Return the [x, y] coordinate for the center point of the cell that contains the specified text.  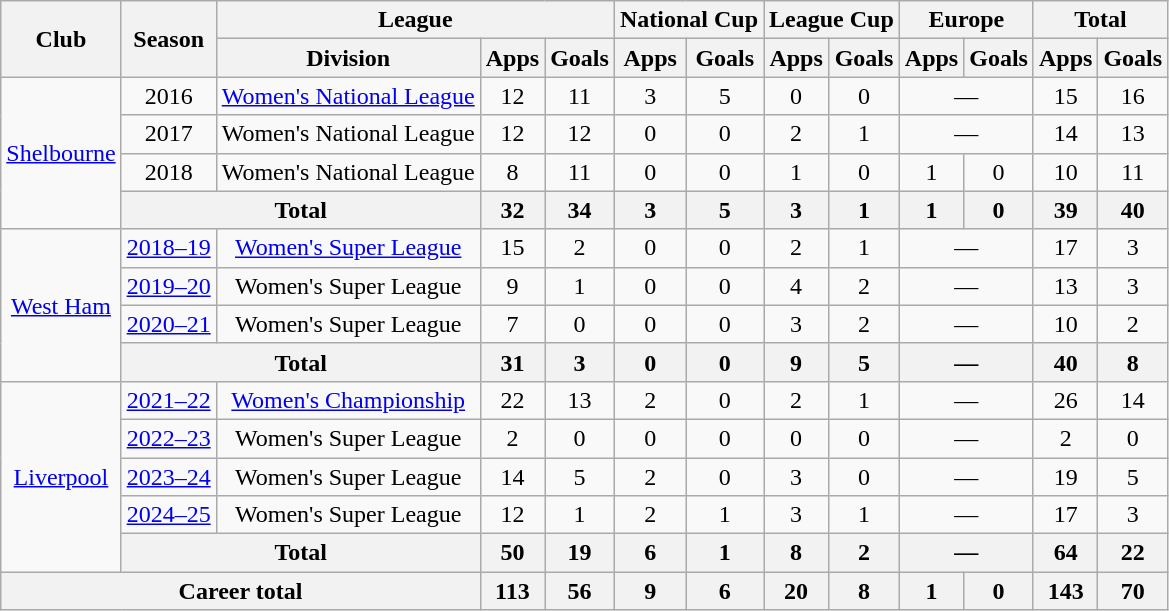
Career total [240, 591]
National Cup [688, 20]
Season [168, 39]
2016 [168, 96]
2017 [168, 134]
West Ham [61, 305]
Europe [966, 20]
League Cup [832, 20]
32 [512, 210]
Division [348, 58]
Women's Championship [348, 400]
League [415, 20]
70 [1133, 591]
4 [796, 286]
39 [1065, 210]
16 [1133, 96]
26 [1065, 400]
34 [580, 210]
7 [512, 324]
31 [512, 362]
2019–20 [168, 286]
2018–19 [168, 248]
64 [1065, 553]
Shelbourne [61, 153]
2022–23 [168, 438]
50 [512, 553]
143 [1065, 591]
2021–22 [168, 400]
2020–21 [168, 324]
2024–25 [168, 515]
56 [580, 591]
2023–24 [168, 477]
2018 [168, 172]
113 [512, 591]
Club [61, 39]
Liverpool [61, 476]
20 [796, 591]
